Output the (x, y) coordinate of the center of the cell containing the given text.  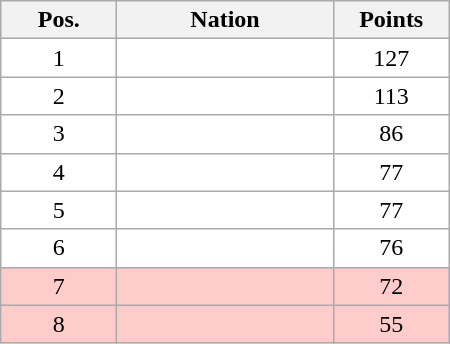
86 (391, 134)
3 (59, 134)
Points (391, 20)
6 (59, 248)
127 (391, 58)
113 (391, 96)
1 (59, 58)
72 (391, 286)
76 (391, 248)
8 (59, 324)
2 (59, 96)
55 (391, 324)
Nation (225, 20)
5 (59, 210)
7 (59, 286)
Pos. (59, 20)
4 (59, 172)
